Find where the given text appears and provide that cell's center as (x, y) coordinate. 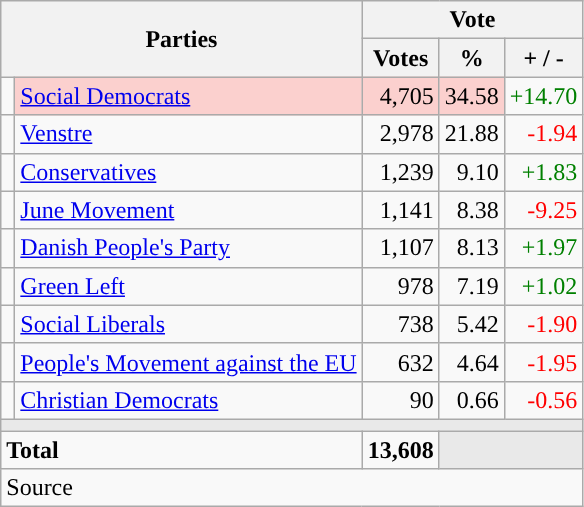
% (472, 58)
-1.95 (544, 362)
Venstre (188, 134)
+14.70 (544, 96)
-1.90 (544, 324)
8.38 (472, 210)
1,239 (400, 172)
7.19 (472, 286)
4.64 (472, 362)
Total (182, 449)
21.88 (472, 134)
632 (400, 362)
1,141 (400, 210)
0.66 (472, 400)
People's Movement against the EU (188, 362)
Christian Democrats (188, 400)
978 (400, 286)
Danish People's Party (188, 248)
+ / - (544, 58)
+1.97 (544, 248)
Conservatives (188, 172)
Green Left (188, 286)
Vote (472, 20)
13,608 (400, 449)
Source (292, 488)
-9.25 (544, 210)
+1.02 (544, 286)
Social Democrats (188, 96)
+1.83 (544, 172)
34.58 (472, 96)
Parties (182, 39)
Social Liberals (188, 324)
4,705 (400, 96)
8.13 (472, 248)
90 (400, 400)
2,978 (400, 134)
-1.94 (544, 134)
-0.56 (544, 400)
1,107 (400, 248)
5.42 (472, 324)
9.10 (472, 172)
Votes (400, 58)
June Movement (188, 210)
738 (400, 324)
